Identify which cell holds the provided text, then report its (X, Y) central coordinate. 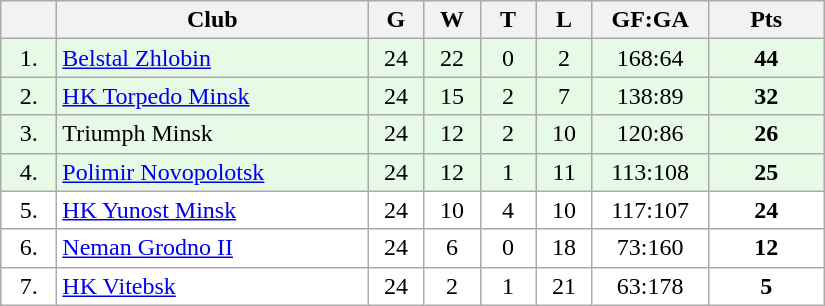
GF:GA (650, 20)
G (396, 20)
21 (564, 286)
32 (766, 96)
26 (766, 134)
HK Vitebsk (212, 286)
Belstal Zhlobin (212, 58)
Neman Grodno II (212, 248)
6 (452, 248)
1. (29, 58)
T (508, 20)
Pts (766, 20)
6. (29, 248)
4. (29, 172)
138:89 (650, 96)
Polimir Novopolotsk (212, 172)
168:64 (650, 58)
Club (212, 20)
73:160 (650, 248)
7. (29, 286)
Triumph Minsk (212, 134)
117:107 (650, 210)
7 (564, 96)
11 (564, 172)
63:178 (650, 286)
2. (29, 96)
25 (766, 172)
18 (564, 248)
5. (29, 210)
120:86 (650, 134)
44 (766, 58)
15 (452, 96)
22 (452, 58)
W (452, 20)
L (564, 20)
3. (29, 134)
5 (766, 286)
HK Torpedo Minsk (212, 96)
113:108 (650, 172)
HK Yunost Minsk (212, 210)
4 (508, 210)
